Determine the [x, y] coordinate at the center of the cell enclosing the given text.  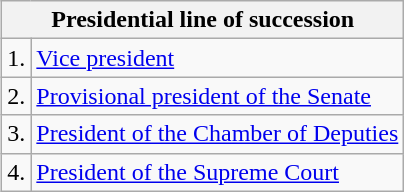
Presidential line of succession [203, 20]
2. [16, 96]
4. [16, 172]
Vice president [218, 58]
1. [16, 58]
Provisional president of the Senate [218, 96]
3. [16, 134]
President of the Chamber of Deputies [218, 134]
President of the Supreme Court [218, 172]
